Find where the given text appears and provide that cell's center as [x, y] coordinate. 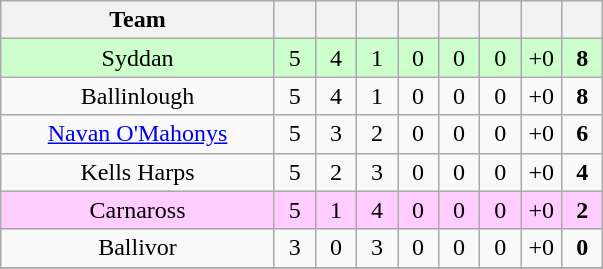
Navan O'Mahonys [138, 134]
6 [582, 134]
Ballivor [138, 248]
Kells Harps [138, 172]
Syddan [138, 58]
Ballinlough [138, 96]
Team [138, 20]
Carnaross [138, 210]
